Determine the (X, Y) coordinate at the center of the cell enclosing the given text.  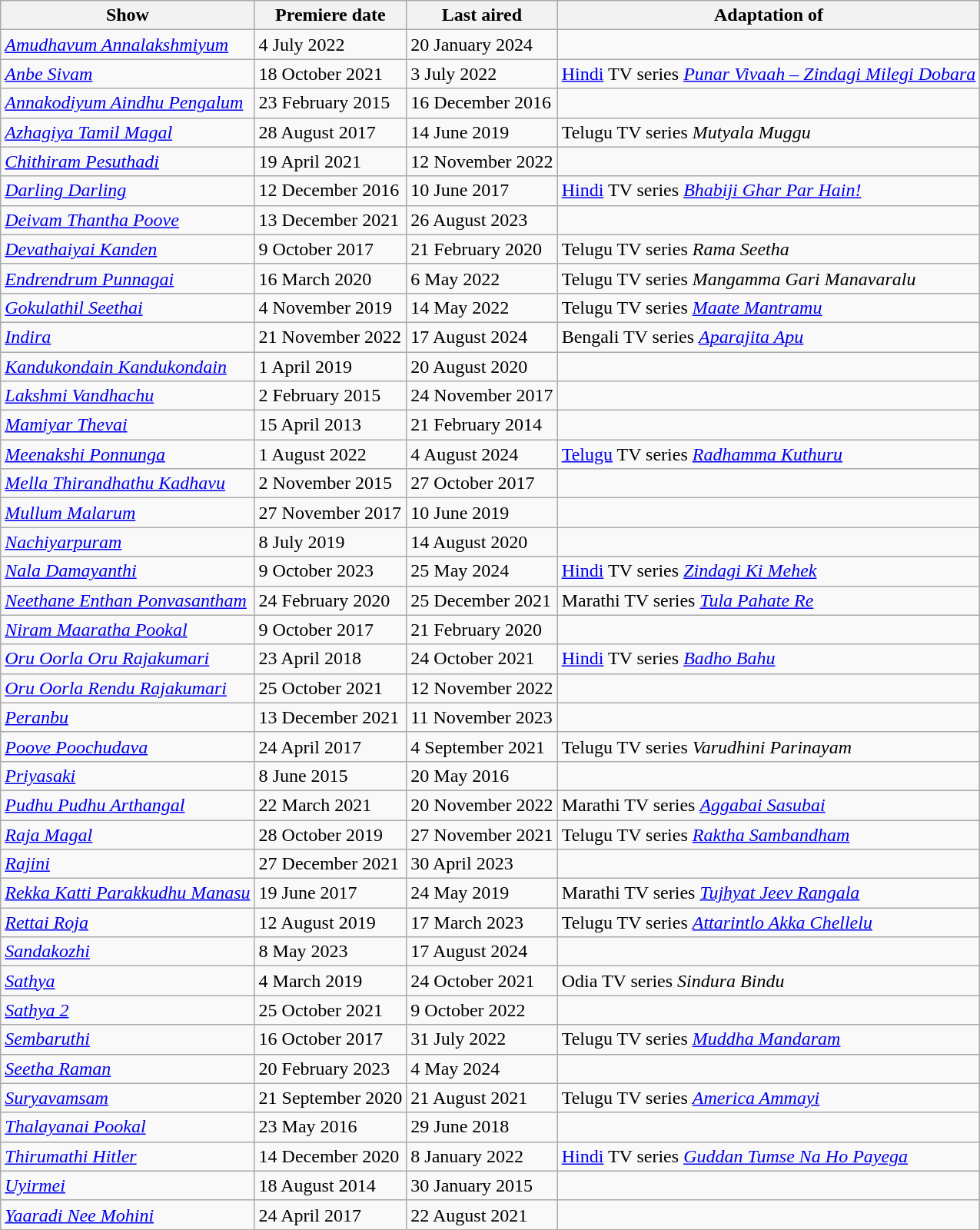
23 April 2018 (331, 659)
Telugu TV series America Ammayi (769, 1098)
Hindi TV series Bhabiji Ghar Par Hain! (769, 191)
Last aired (482, 15)
19 April 2021 (331, 161)
Premiere date (331, 15)
24 November 2017 (482, 396)
21 November 2022 (331, 337)
4 August 2024 (482, 454)
4 November 2019 (331, 307)
14 May 2022 (482, 307)
Azhagiya Tamil Magal (128, 132)
Deivam Thantha Poove (128, 220)
Thirumathi Hitler (128, 1156)
24 May 2019 (482, 893)
Oru Oorla Rendu Rajakumari (128, 688)
Anbe Sivam (128, 74)
Odia TV series Sindura Bindu (769, 981)
30 January 2015 (482, 1185)
8 May 2023 (331, 952)
Priyasaki (128, 776)
Marathi TV series Tujhyat Jeev Rangala (769, 893)
6 May 2022 (482, 278)
18 October 2021 (331, 74)
Bengali TV series Aparajita Apu (769, 337)
8 June 2015 (331, 776)
9 October 2023 (331, 571)
Devathaiyai Kanden (128, 249)
Hindi TV series Punar Vivaah – Zindagi Milegi Dobara (769, 74)
20 February 2023 (331, 1069)
21 September 2020 (331, 1098)
16 December 2016 (482, 103)
24 February 2020 (331, 600)
28 August 2017 (331, 132)
10 June 2017 (482, 191)
Telugu TV series Maate Mantramu (769, 307)
3 July 2022 (482, 74)
Indira (128, 337)
16 March 2020 (331, 278)
1 April 2019 (331, 367)
Telugu TV series Mutyala Muggu (769, 132)
Uyirmei (128, 1185)
22 March 2021 (331, 805)
27 December 2021 (331, 864)
Oru Oorla Oru Rajakumari (128, 659)
14 December 2020 (331, 1156)
19 June 2017 (331, 893)
10 June 2019 (482, 513)
Annakodiyum Aindhu Pengalum (128, 103)
Telugu TV series Mangamma Gari Manavaralu (769, 278)
25 May 2024 (482, 571)
27 October 2017 (482, 484)
Niram Maaratha Pookal (128, 630)
Mullum Malarum (128, 513)
Marathi TV series Aggabai Sasubai (769, 805)
Rajini (128, 864)
8 January 2022 (482, 1156)
25 December 2021 (482, 600)
Hindi TV series Guddan Tumse Na Ho Payega (769, 1156)
26 August 2023 (482, 220)
16 October 2017 (331, 1039)
Pudhu Pudhu Arthangal (128, 805)
30 April 2023 (482, 864)
Peranbu (128, 717)
Rettai Roja (128, 922)
4 March 2019 (331, 981)
Mella Thirandhathu Kadhavu (128, 484)
Hindi TV series Zindagi Ki Mehek (769, 571)
2 November 2015 (331, 484)
31 July 2022 (482, 1039)
11 November 2023 (482, 717)
Hindi TV series Badho Bahu (769, 659)
Telugu TV series Raktha Sambandham (769, 834)
8 July 2019 (331, 542)
Telugu TV series Attarintlo Akka Chellelu (769, 922)
Endrendrum Punnagai (128, 278)
Nala Damayanthi (128, 571)
Telugu TV series Radhamma Kuthuru (769, 454)
23 May 2016 (331, 1127)
27 November 2021 (482, 834)
12 August 2019 (331, 922)
28 October 2019 (331, 834)
Sathya 2 (128, 1010)
14 June 2019 (482, 132)
Neethane Enthan Ponvasantham (128, 600)
9 October 2022 (482, 1010)
Darling Darling (128, 191)
Marathi TV series Tula Pahate Re (769, 600)
Suryavamsam (128, 1098)
18 August 2014 (331, 1185)
Telugu TV series Varudhini Parinayam (769, 746)
17 March 2023 (482, 922)
Lakshmi Vandhachu (128, 396)
4 May 2024 (482, 1069)
Poove Poochudava (128, 746)
Amudhavum Annalakshmiyum (128, 45)
20 August 2020 (482, 367)
Yaaradi Nee Mohini (128, 1215)
2 February 2015 (331, 396)
23 February 2015 (331, 103)
27 November 2017 (331, 513)
21 August 2021 (482, 1098)
20 January 2024 (482, 45)
14 August 2020 (482, 542)
Rekka Katti Parakkudhu Manasu (128, 893)
Raja Magal (128, 834)
21 February 2014 (482, 425)
29 June 2018 (482, 1127)
Show (128, 15)
Meenakshi Ponnunga (128, 454)
Gokulathil Seethai (128, 307)
Telugu TV series Rama Seetha (769, 249)
Chithiram Pesuthadi (128, 161)
Adaptation of (769, 15)
15 April 2013 (331, 425)
Thalayanai Pookal (128, 1127)
Seetha Raman (128, 1069)
20 November 2022 (482, 805)
Kandukondain Kandukondain (128, 367)
Telugu TV series Muddha Mandaram (769, 1039)
12 December 2016 (331, 191)
1 August 2022 (331, 454)
4 September 2021 (482, 746)
Sathya (128, 981)
Mamiyar Thevai (128, 425)
Sandakozhi (128, 952)
4 July 2022 (331, 45)
20 May 2016 (482, 776)
Nachiyarpuram (128, 542)
Sembaruthi (128, 1039)
22 August 2021 (482, 1215)
